Detect which cell encompasses the target text, then output its (x, y) center coordinate. 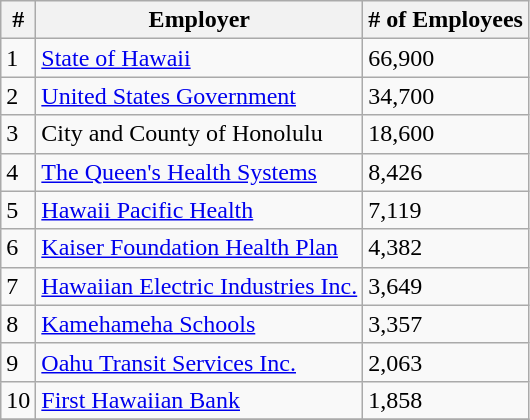
7 (18, 286)
Hawaiian Electric Industries Inc. (200, 286)
3,357 (446, 324)
5 (18, 210)
8,426 (446, 172)
1,858 (446, 400)
4,382 (446, 248)
# (18, 20)
City and County of Honolulu (200, 134)
Kaiser Foundation Health Plan (200, 248)
United States Government (200, 96)
2,063 (446, 362)
66,900 (446, 58)
The Queen's Health Systems (200, 172)
2 (18, 96)
10 (18, 400)
1 (18, 58)
# of Employees (446, 20)
Employer (200, 20)
First Hawaiian Bank (200, 400)
Kamehameha Schools (200, 324)
4 (18, 172)
6 (18, 248)
3,649 (446, 286)
Hawaii Pacific Health (200, 210)
State of Hawaii (200, 58)
34,700 (446, 96)
3 (18, 134)
8 (18, 324)
7,119 (446, 210)
9 (18, 362)
Oahu Transit Services Inc. (200, 362)
18,600 (446, 134)
